Find where the given text appears and provide that cell's center as (x, y) coordinate. 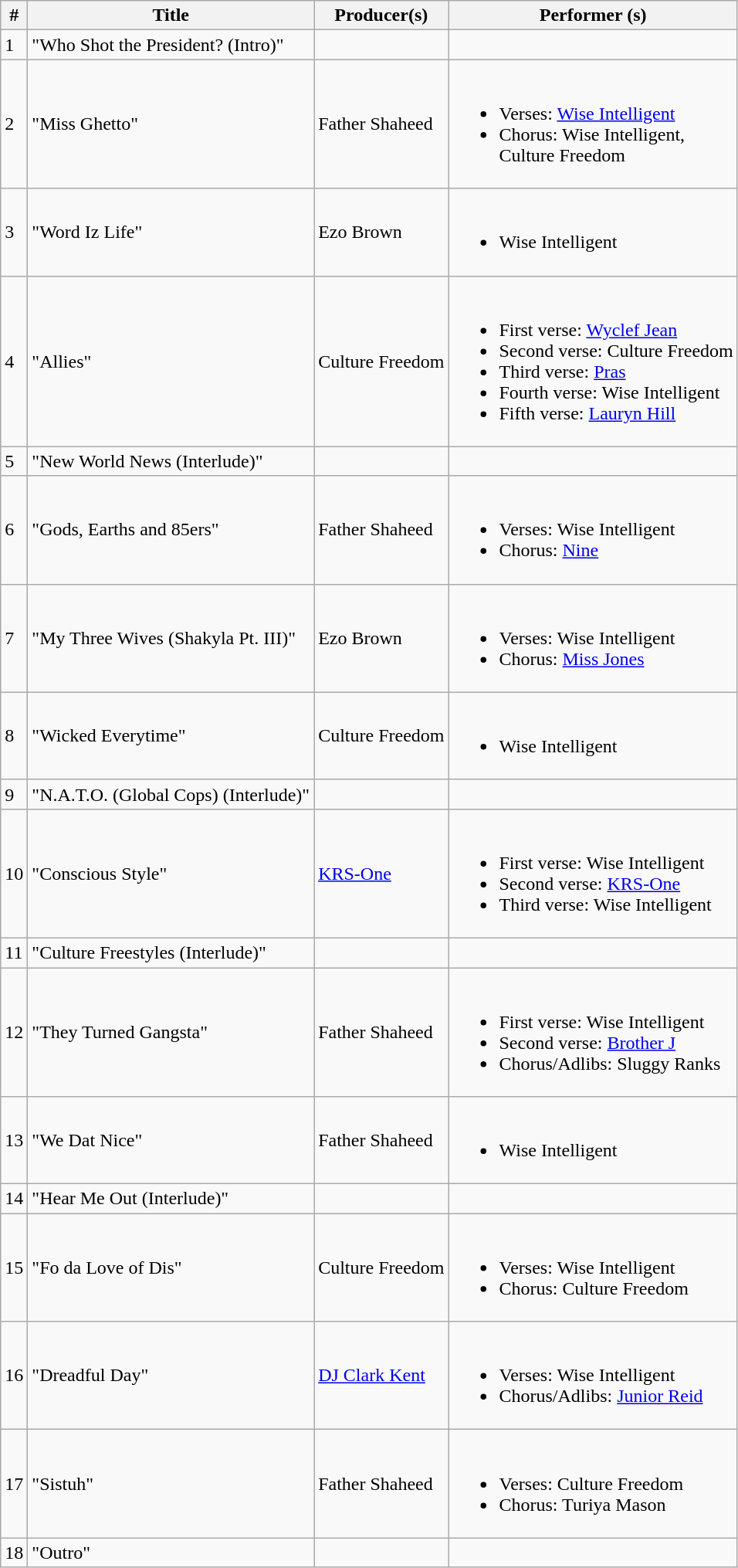
11 (14, 952)
# (14, 15)
5 (14, 461)
4 (14, 361)
15 (14, 1268)
10 (14, 873)
Verses: Culture FreedomChorus: Turiya Mason (593, 1484)
"Culture Freestyles (Interlude)" (171, 952)
"N.A.T.O. (Global Cops) (Interlude)" (171, 794)
3 (14, 232)
"Hear Me Out (Interlude)" (171, 1199)
12 (14, 1032)
18 (14, 1553)
6 (14, 530)
Performer (s) (593, 15)
Verses: Wise IntelligentChorus/Adlibs: Junior Reid (593, 1376)
8 (14, 735)
7 (14, 638)
Verses: Wise IntelligentChorus: Wise Intelligent,Culture Freedom (593, 124)
1 (14, 45)
16 (14, 1376)
First verse: Wise IntelligentSecond verse: KRS-OneThird verse: Wise Intelligent (593, 873)
"They Turned Gangsta" (171, 1032)
"Word Iz Life" (171, 232)
"Wicked Everytime" (171, 735)
DJ Clark Kent (381, 1376)
"Who Shot the President? (Intro)" (171, 45)
"Allies" (171, 361)
"My Three Wives (Shakyla Pt. III)" (171, 638)
First verse: Wyclef JeanSecond verse: Culture FreedomThird verse: PrasFourth verse: Wise IntelligentFifth verse: Lauryn Hill (593, 361)
Verses: Wise IntelligentChorus: Miss Jones (593, 638)
Verses: Wise IntelligentChorus: Culture Freedom (593, 1268)
9 (14, 794)
KRS-One (381, 873)
17 (14, 1484)
"Fo da Love of Dis" (171, 1268)
"Dreadful Day" (171, 1376)
"Gods, Earths and 85ers" (171, 530)
"New World News (Interlude)" (171, 461)
"Conscious Style" (171, 873)
"Outro" (171, 1553)
2 (14, 124)
First verse: Wise IntelligentSecond verse: Brother JChorus/Adlibs: Sluggy Ranks (593, 1032)
"We Dat Nice" (171, 1140)
14 (14, 1199)
"Sistuh" (171, 1484)
Verses: Wise IntelligentChorus: Nine (593, 530)
"Miss Ghetto" (171, 124)
Producer(s) (381, 15)
Title (171, 15)
13 (14, 1140)
